Locate the cell with the specified text and output its (x, y) center coordinate. 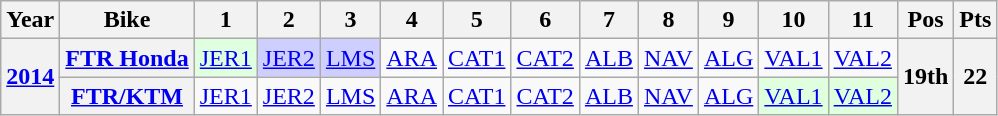
11 (862, 20)
FTR/KTM (127, 96)
1 (226, 20)
Pts (976, 20)
Year (30, 20)
FTR Honda (127, 58)
Pos (925, 20)
22 (976, 77)
6 (545, 20)
Bike (127, 20)
7 (608, 20)
5 (477, 20)
2014 (30, 77)
4 (412, 20)
8 (668, 20)
19th (925, 77)
2 (288, 20)
10 (794, 20)
9 (728, 20)
3 (350, 20)
